Capture the cell that displays the provided text and extract its [X, Y] central coordinate. 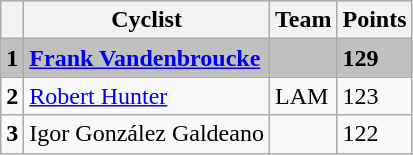
Team [303, 20]
3 [12, 134]
Cyclist [147, 20]
Igor González Galdeano [147, 134]
Points [374, 20]
Robert Hunter [147, 96]
122 [374, 134]
129 [374, 58]
LAM [303, 96]
2 [12, 96]
1 [12, 58]
123 [374, 96]
Frank Vandenbroucke [147, 58]
